Return the (X, Y) coordinate for the center point of the cell that contains the specified text.  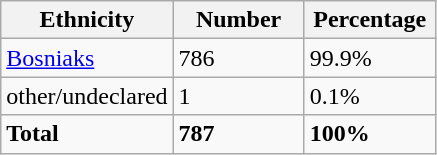
Ethnicity (87, 20)
100% (370, 134)
Number (238, 20)
99.9% (370, 58)
0.1% (370, 96)
Bosniaks (87, 58)
Percentage (370, 20)
786 (238, 58)
Total (87, 134)
other/undeclared (87, 96)
787 (238, 134)
1 (238, 96)
